Identify which cell holds the provided text, then report its (x, y) central coordinate. 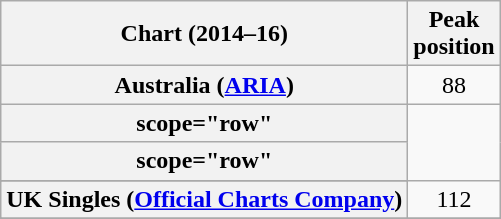
Australia (ARIA) (204, 85)
Peakposition (454, 34)
Chart (2014–16) (204, 34)
UK Singles (Official Charts Company) (204, 199)
112 (454, 199)
88 (454, 85)
